Return (x, y) of the center of cell containing provided text 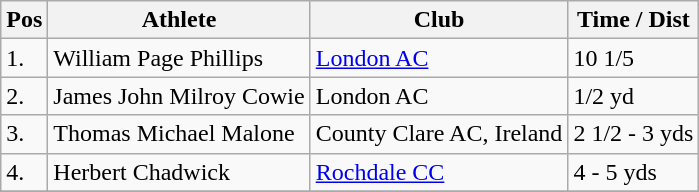
3. (24, 134)
1/2 yd (634, 96)
4 - 5 yds (634, 172)
10 1/5 (634, 58)
Herbert Chadwick (179, 172)
2 1/2 - 3 yds (634, 134)
Thomas Michael Malone (179, 134)
Pos (24, 20)
2. (24, 96)
James John Milroy Cowie (179, 96)
County Clare AC, Ireland (439, 134)
Rochdale CC (439, 172)
Athlete (179, 20)
William Page Phillips (179, 58)
1. (24, 58)
Time / Dist (634, 20)
4. (24, 172)
Club (439, 20)
